Determine the [X, Y] coordinate at the center of the cell enclosing the given text.  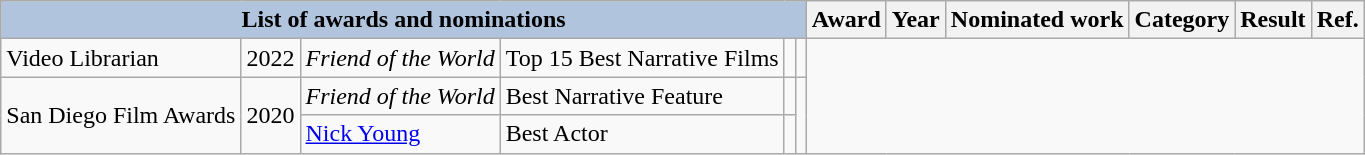
List of awards and nominations [404, 20]
Award [846, 20]
Nick Young [400, 134]
Best Actor [642, 134]
Video Librarian [121, 58]
Best Narrative Feature [642, 96]
Ref. [1338, 20]
Year [916, 20]
2022 [270, 58]
San Diego Film Awards [121, 115]
Category [1182, 20]
2020 [270, 115]
Result [1273, 20]
Nominated work [1037, 20]
Top 15 Best Narrative Films [642, 58]
